For the text-containing cell, return its midpoint in (X, Y) coordinate format. 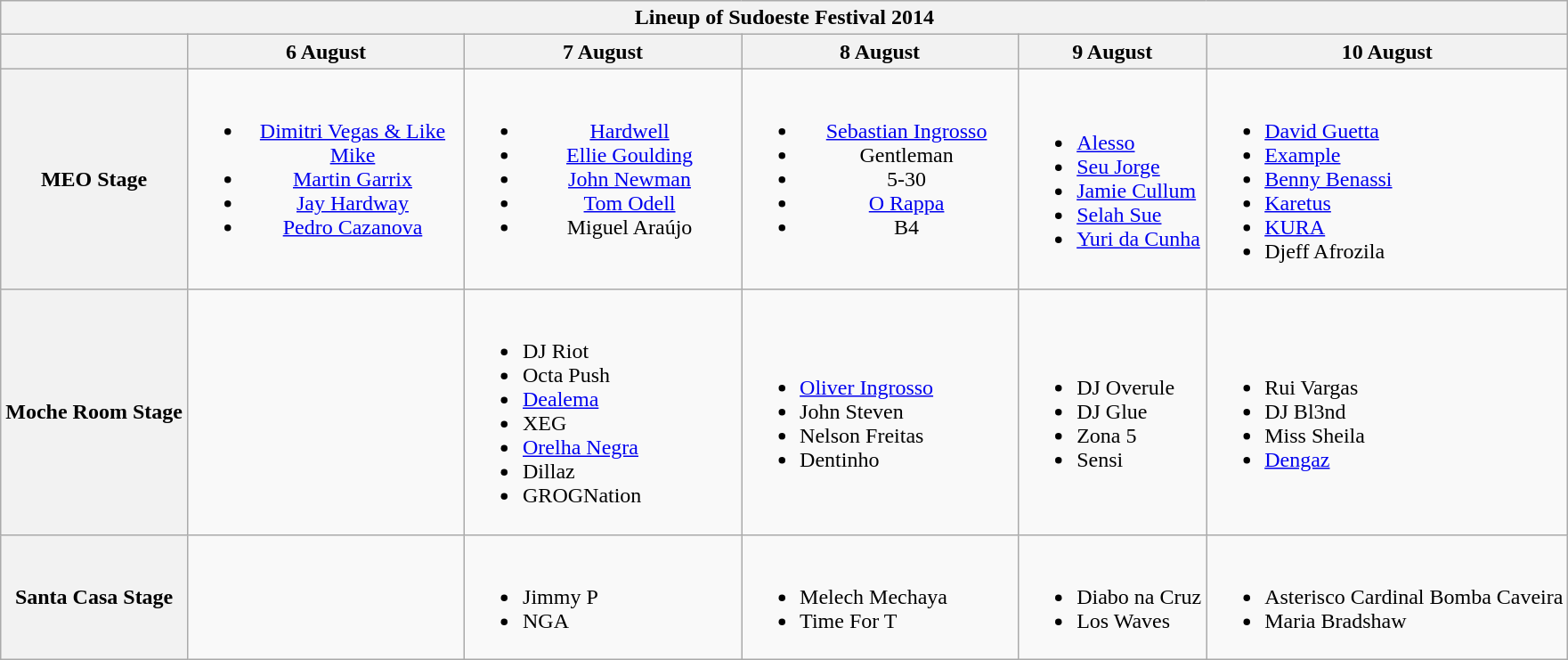
David GuettaExampleBenny BenassiKaretusKURADjeff Afrozila (1387, 179)
DJ OveruleDJ GlueZona 5Sensi (1113, 411)
Asterisco Cardinal Bomba CaveiraMaria Bradshaw (1387, 597)
Jimmy PNGA (604, 597)
HardwellEllie GouldingJohn NewmanTom OdellMiguel Araújo (604, 179)
MEO Stage (94, 179)
Rui VargasDJ Bl3ndMiss SheilaDengaz (1387, 411)
DJ RiotOcta PushDealemaXEGOrelha NegraDillazGROGNation (604, 411)
AlessoSeu JorgeJamie CullumSelah SueYuri da Cunha (1113, 179)
Santa Casa Stage (94, 597)
8 August (880, 52)
Melech MechayaTime For T (880, 597)
10 August (1387, 52)
Dimitri Vegas & Like MikeMartin GarrixJay HardwayPedro Cazanova (326, 179)
7 August (604, 52)
Oliver IngrossoJohn StevenNelson FreitasDentinho (880, 411)
Moche Room Stage (94, 411)
Sebastian IngrossoGentleman5-30O RappaB4 (880, 179)
Lineup of Sudoeste Festival 2014 (784, 18)
Diabo na CruzLos Waves (1113, 597)
6 August (326, 52)
9 August (1113, 52)
